Scan for the cell matching the given text and deliver its (X, Y) coordinate at center. 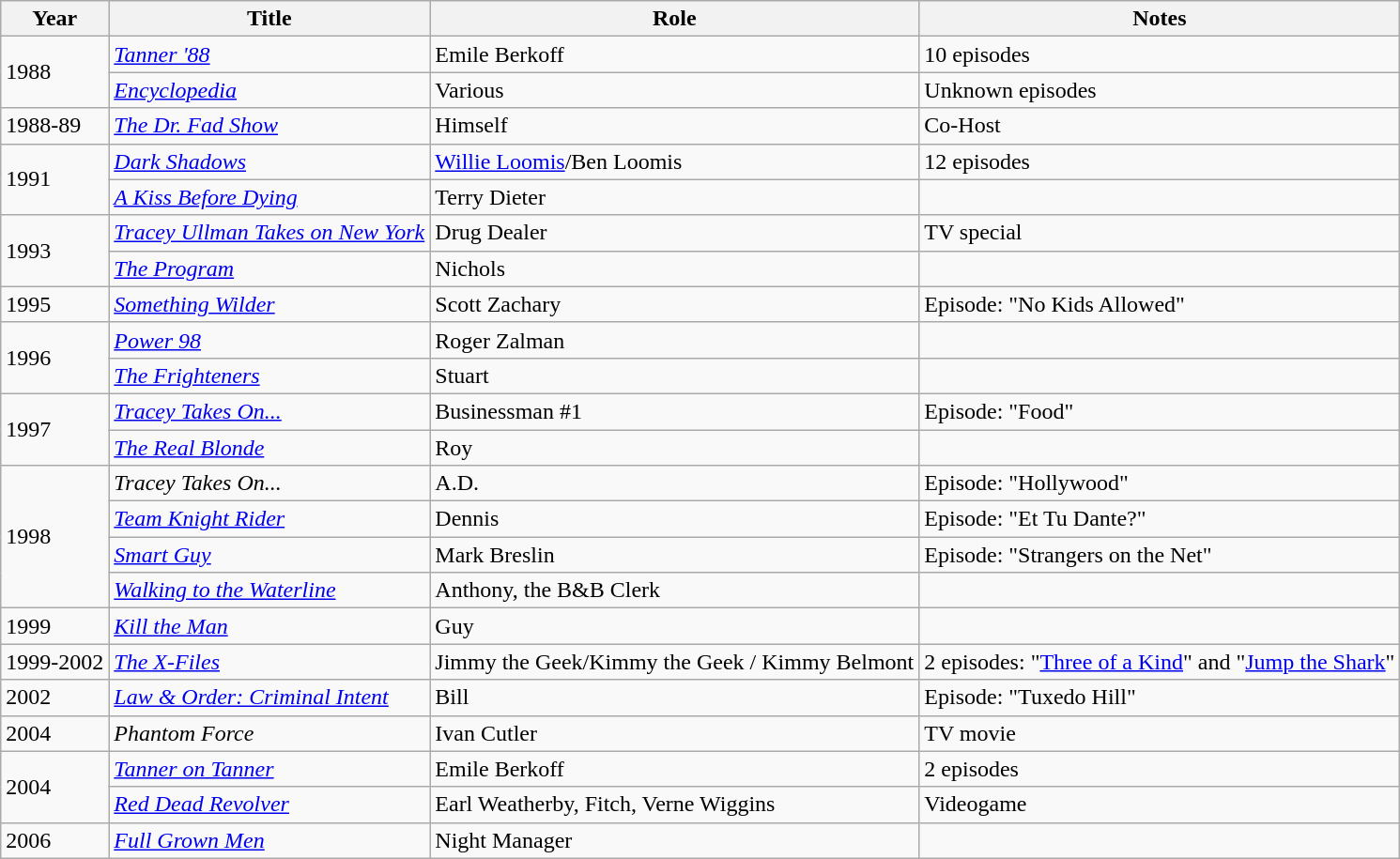
Night Manager (674, 840)
A.D. (674, 483)
Episode: "No Kids Allowed" (1160, 304)
Role (674, 19)
Roy (674, 448)
The X-Files (269, 662)
Dark Shadows (269, 161)
1988-89 (54, 126)
Tanner on Tanner (269, 769)
12 episodes (1160, 161)
The Program (269, 268)
Notes (1160, 19)
Red Dead Revolver (269, 805)
Unknown episodes (1160, 90)
Tracey Ullman Takes on New York (269, 233)
1998 (54, 537)
Law & Order: Criminal Intent (269, 698)
Title (269, 19)
1988 (54, 72)
Episode: "Tuxedo Hill" (1160, 698)
Guy (674, 626)
1999-2002 (54, 662)
Videogame (1160, 805)
TV special (1160, 233)
Smart Guy (269, 555)
Drug Dealer (674, 233)
Phantom Force (269, 733)
Nichols (674, 268)
Himself (674, 126)
2 episodes: "Three of a Kind" and "Jump the Shark" (1160, 662)
1995 (54, 304)
1997 (54, 429)
Jimmy the Geek/Kimmy the Geek / Kimmy Belmont (674, 662)
Willie Loomis/Ben Loomis (674, 161)
Episode: "Et Tu Dante?" (1160, 519)
Something Wilder (269, 304)
TV movie (1160, 733)
Kill the Man (269, 626)
Encyclopedia (269, 90)
Walking to the Waterline (269, 591)
1991 (54, 179)
Episode: "Food" (1160, 411)
Various (674, 90)
The Frighteners (269, 376)
10 episodes (1160, 54)
Stuart (674, 376)
Power 98 (269, 340)
1993 (54, 251)
Tanner '88 (269, 54)
Co-Host (1160, 126)
Ivan Cutler (674, 733)
Full Grown Men (269, 840)
Bill (674, 698)
Team Knight Rider (269, 519)
2 episodes (1160, 769)
Earl Weatherby, Fitch, Verne Wiggins (674, 805)
Dennis (674, 519)
Terry Dieter (674, 197)
The Dr. Fad Show (269, 126)
A Kiss Before Dying (269, 197)
Episode: "Hollywood" (1160, 483)
Businessman #1 (674, 411)
Episode: "Strangers on the Net" (1160, 555)
Mark Breslin (674, 555)
Year (54, 19)
2006 (54, 840)
Roger Zalman (674, 340)
Scott Zachary (674, 304)
The Real Blonde (269, 448)
1996 (54, 358)
1999 (54, 626)
2002 (54, 698)
Anthony, the B&B Clerk (674, 591)
